Return the (x, y) coordinate for the center point of the cell that contains the specified text.  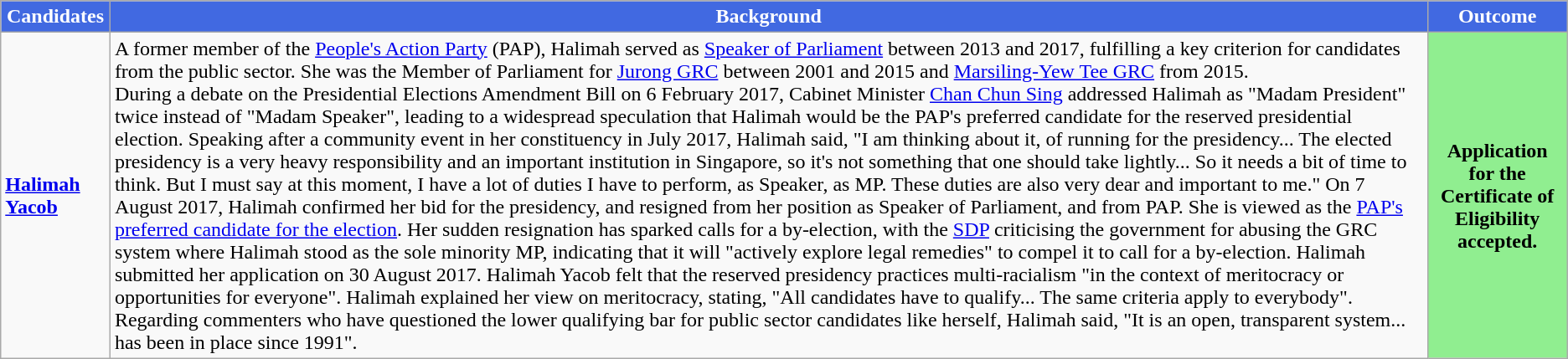
Halimah Yacob (55, 196)
Background (769, 17)
Candidates (55, 17)
Application for the Certificate of Eligibility accepted. (1498, 196)
Outcome (1498, 17)
